Detect which cell encompasses the target text, then output its [x, y] center coordinate. 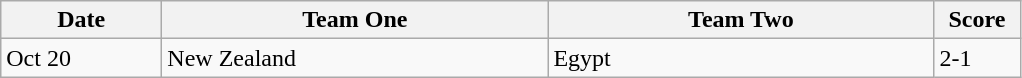
Date [82, 20]
Oct 20 [82, 58]
2-1 [977, 58]
Egypt [741, 58]
New Zealand [355, 58]
Team One [355, 20]
Team Two [741, 20]
Score [977, 20]
